Find where the given text appears and provide that cell's center as (X, Y) coordinate. 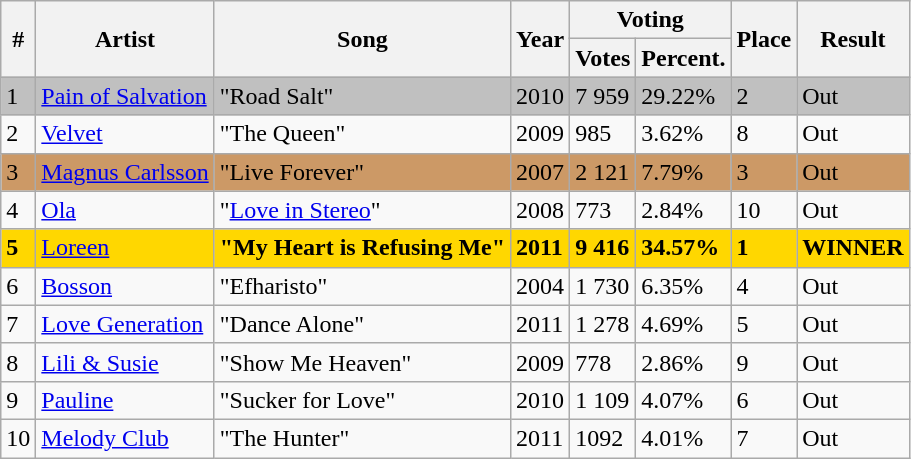
WINNER (853, 248)
Bosson (125, 286)
Percent. (684, 58)
"Love in Stereo" (362, 210)
"My Heart is Refusing Me" (362, 248)
Artist (125, 39)
773 (603, 210)
Love Generation (125, 324)
1 109 (603, 400)
4.01% (684, 438)
29.22% (684, 96)
"The Hunter" (362, 438)
Velvet (125, 134)
Pauline (125, 400)
Place (764, 39)
985 (603, 134)
7 959 (603, 96)
"The Queen" (362, 134)
2004 (540, 286)
Result (853, 39)
3.62% (684, 134)
778 (603, 362)
Magnus Carlsson (125, 172)
4.07% (684, 400)
Pain of Salvation (125, 96)
2.86% (684, 362)
"Efharisto" (362, 286)
# (18, 39)
2008 (540, 210)
34.57% (684, 248)
9 416 (603, 248)
1092 (603, 438)
"Show Me Heaven" (362, 362)
Melody Club (125, 438)
6.35% (684, 286)
Voting (650, 20)
Loreen (125, 248)
"Road Salt" (362, 96)
"Dance Alone" (362, 324)
7.79% (684, 172)
Lili & Susie (125, 362)
Song (362, 39)
"Live Forever" (362, 172)
2 121 (603, 172)
1 278 (603, 324)
Year (540, 39)
1 730 (603, 286)
Ola (125, 210)
4.69% (684, 324)
Votes (603, 58)
"Sucker for Love" (362, 400)
2007 (540, 172)
2.84% (684, 210)
